Scan for the cell matching the given text and deliver its (X, Y) coordinate at center. 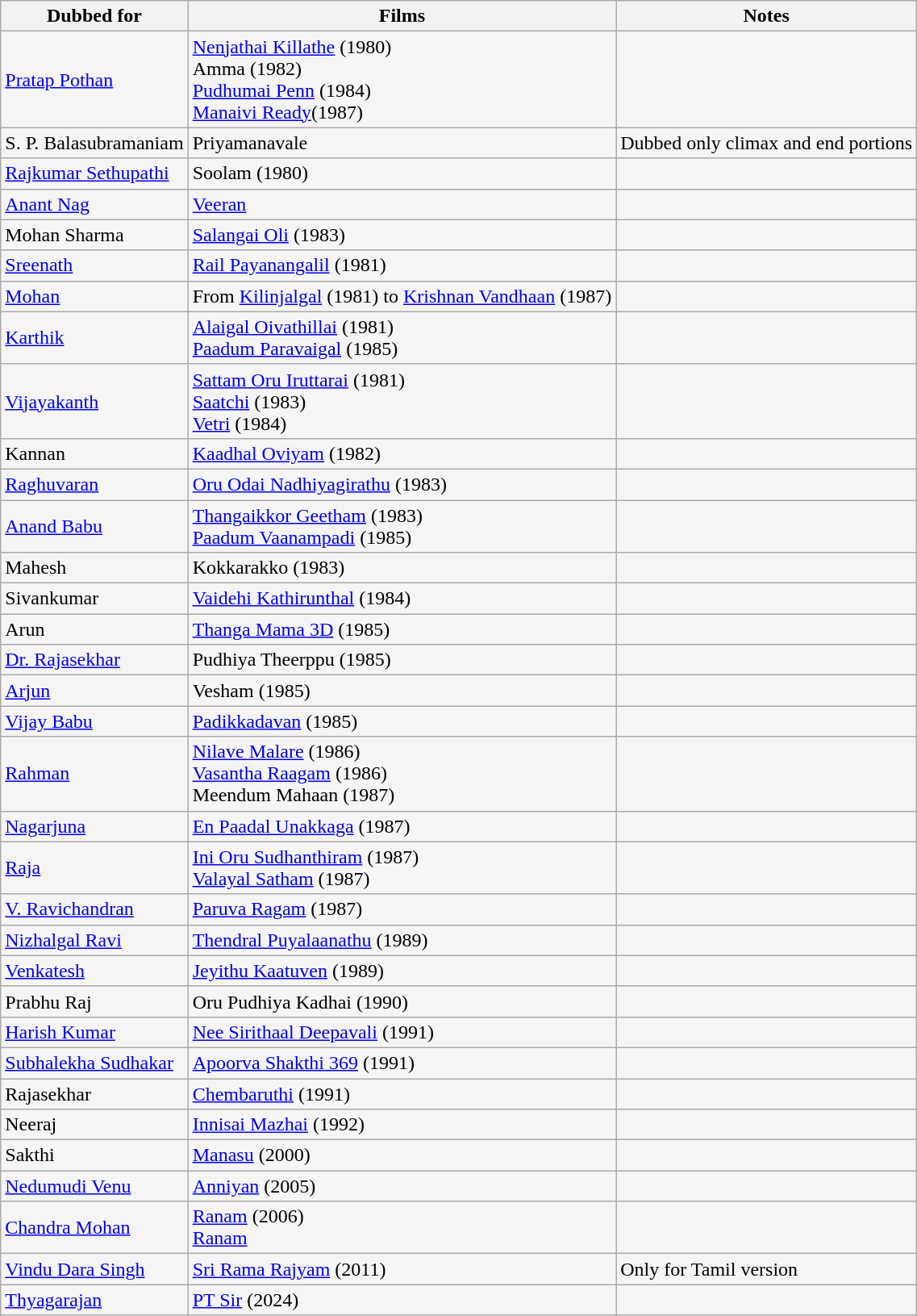
Ini Oru Sudhanthiram (1987)Valayal Satham (1987) (402, 868)
Nagarjuna (94, 826)
Rajkumar Sethupathi (94, 173)
Sattam Oru Iruttarai (1981)Saatchi (1983)Vetri (1984) (402, 401)
Harish Kumar (94, 1032)
Vijay Babu (94, 721)
Raghuvaran (94, 484)
Thangaikkor Geetham (1983)Paadum Vaanampadi (1985) (402, 526)
Dr. Rajasekhar (94, 660)
Only for Tamil version (766, 1269)
En Paadal Unakkaga (1987) (402, 826)
Nedumudi Venu (94, 1186)
Innisai Mazhai (1992) (402, 1125)
Alaigal Oivathillai (1981)Paadum Paravaigal (1985) (402, 337)
Films (402, 16)
Vaidehi Kathirunthal (1984) (402, 599)
Nee Sirithaal Deepavali (1991) (402, 1032)
Notes (766, 16)
Thendral Puyalaanathu (1989) (402, 940)
Nilave Malare (1986)Vasantha Raagam (1986)Meendum Mahaan (1987) (402, 774)
Dubbed for (94, 16)
Sreenath (94, 265)
Nizhalgal Ravi (94, 940)
Priyamanavale (402, 143)
Karthik (94, 337)
Paruva Ragam (1987) (402, 909)
Chembaruthi (1991) (402, 1093)
Rahman (94, 774)
Chandra Mohan (94, 1228)
Mohan Sharma (94, 235)
Kokkarakko (1983) (402, 568)
From Kilinjalgal (1981) to Krishnan Vandhaan (1987) (402, 296)
Thanga Mama 3D (1985) (402, 629)
Prabhu Raj (94, 1001)
Vijayakanth (94, 401)
PT Sir (2024) (402, 1300)
Vesham (1985) (402, 691)
Venkatesh (94, 971)
Veeran (402, 204)
Salangai Oli (1983) (402, 235)
Anniyan (2005) (402, 1186)
Nenjathai Killathe (1980) Amma (1982)Pudhumai Penn (1984)Manaivi Ready(1987) (402, 79)
Rail Payanangalil (1981) (402, 265)
Kannan (94, 453)
Vindu Dara Singh (94, 1269)
Pratap Pothan (94, 79)
Mohan (94, 296)
Manasu (2000) (402, 1155)
Mahesh (94, 568)
Kaadhal Oviyam (1982) (402, 453)
Anant Nag (94, 204)
Dubbed only climax and end portions (766, 143)
Padikkadavan (1985) (402, 721)
Anand Babu (94, 526)
Neeraj (94, 1125)
Thyagarajan (94, 1300)
Sakthi (94, 1155)
Oru Odai Nadhiyagirathu (1983) (402, 484)
Subhalekha Sudhakar (94, 1063)
Arun (94, 629)
Apoorva Shakthi 369 (1991) (402, 1063)
Ranam (2006)Ranam (402, 1228)
Raja (94, 868)
Jeyithu Kaatuven (1989) (402, 971)
Pudhiya Theerppu (1985) (402, 660)
Sri Rama Rajyam (2011) (402, 1269)
S. P. Balasubramaniam (94, 143)
Arjun (94, 691)
Rajasekhar (94, 1093)
V. Ravichandran (94, 909)
Oru Pudhiya Kadhai (1990) (402, 1001)
Sivankumar (94, 599)
Soolam (1980) (402, 173)
